Determine the (X, Y) coordinate at the center of the cell enclosing the given text.  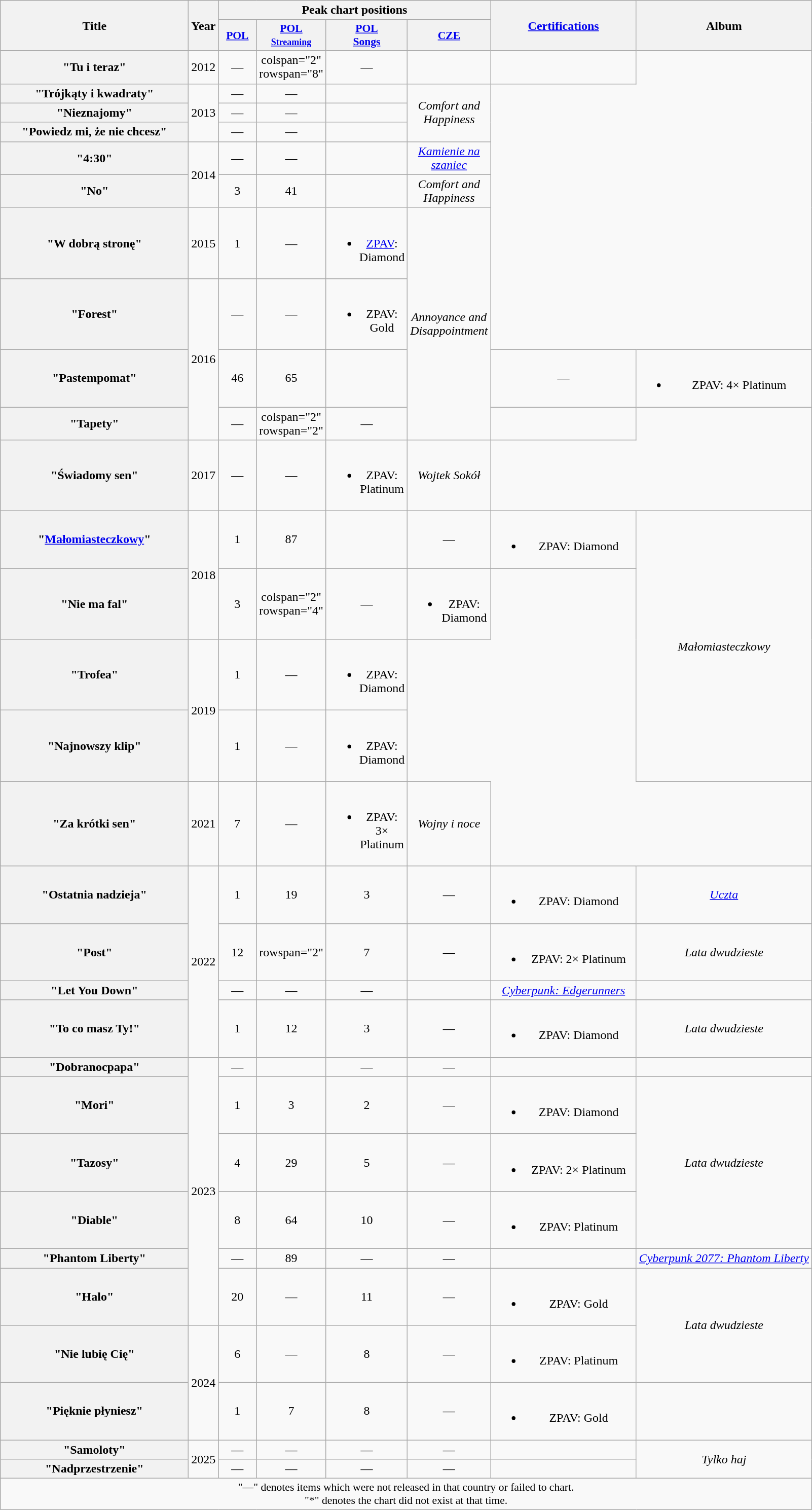
"Nie ma fal" (94, 604)
"Phantom Liberty" (94, 1258)
rowspan="2" (291, 952)
64 (291, 1220)
2024 (204, 1383)
Annoyance and Disappointment (449, 323)
2019 (204, 710)
"Najnowszy klip" (94, 746)
POLStreaming (291, 35)
87 (291, 540)
2021 (204, 823)
Kamienie na szaniec (449, 158)
Peak chart positions (355, 10)
2018 (204, 575)
2025 (204, 1459)
2017 (204, 476)
"Nieznajomy" (94, 113)
"—" denotes items which were not released in that country or failed to chart."*" denotes the chart did not exist at that time. (407, 1494)
"Samoloty" (94, 1450)
11 (366, 1296)
6 (237, 1354)
10 (366, 1220)
89 (291, 1258)
"W dobrą stronę" (94, 243)
5 (366, 1162)
Cyberpunk 2077: Phantom Liberty (724, 1258)
POL (237, 35)
65 (291, 378)
29 (291, 1162)
Uczta (724, 894)
"Tazosy" (94, 1162)
"Forest" (94, 314)
2022 (204, 961)
"Za krótki sen" (94, 823)
41 (291, 191)
"4:30" (94, 158)
Wojtek Sokół (449, 476)
"Post" (94, 952)
"Pastempomat" (94, 378)
"Świadomy sen" (94, 476)
"Mori" (94, 1105)
"Dobranocpapa" (94, 1067)
2014 (204, 174)
"Tapety" (94, 423)
2015 (204, 243)
20 (237, 1296)
"Trójkąty i kwadraty" (94, 93)
2013 (204, 113)
"Let You Down" (94, 990)
2016 (204, 359)
Tylko haj (724, 1459)
Małomiasteczkowy (724, 646)
Cyberpunk: Edgerunners (564, 990)
colspan="2" rowspan="2" (291, 423)
2012 (204, 67)
colspan="2" rowspan="4" (291, 604)
"Małomiasteczkowy" (94, 540)
Certifications (564, 25)
19 (291, 894)
Album (724, 25)
ZPAV: 3× Platinum (366, 823)
"To co masz Ty!" (94, 1028)
POLSongs (366, 35)
"Powiedz mi, że nie chcesz" (94, 132)
"Nadprzestrzenie" (94, 1469)
"Diable" (94, 1220)
"Nie lubię Cię" (94, 1354)
CZE (449, 35)
Wojny i noce (449, 823)
Title (94, 25)
"Pięknie płyniesz" (94, 1412)
"Trofea" (94, 675)
"Ostatnia nadzieja" (94, 894)
"Halo" (94, 1296)
"Tu i teraz" (94, 67)
"No" (94, 191)
Year (204, 25)
colspan="2" rowspan="8" (291, 67)
ZPAV: 4× Platinum (724, 378)
2 (366, 1105)
2023 (204, 1191)
4 (237, 1162)
46 (237, 378)
